Search for the cell housing the specified text and yield its (X, Y) center coordinate. 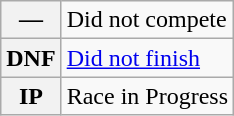
— (31, 20)
Did not compete (147, 20)
DNF (31, 58)
IP (31, 96)
Did not finish (147, 58)
Race in Progress (147, 96)
